Return the [x, y] coordinate for the center point of the cell that contains the specified text.  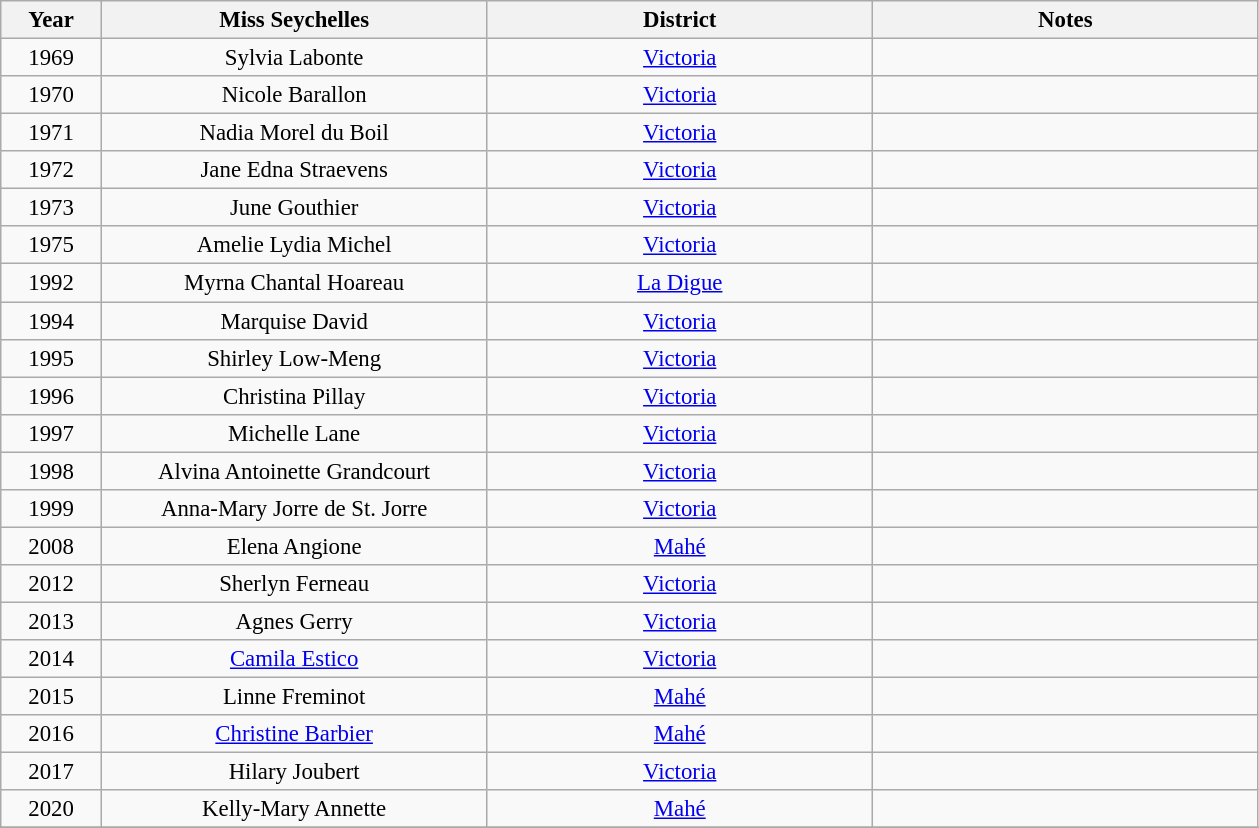
1969 [52, 58]
1975 [52, 245]
2014 [52, 659]
Michelle Lane [294, 433]
1995 [52, 358]
Year [52, 20]
Miss Seychelles [294, 20]
Christina Pillay [294, 396]
Nadia Morel du Boil [294, 133]
2008 [52, 546]
District [680, 20]
June Gouthier [294, 208]
Hilary Joubert [294, 772]
1998 [52, 471]
Christine Barbier [294, 734]
Agnes Gerry [294, 621]
1994 [52, 321]
Nicole Barallon [294, 95]
1972 [52, 170]
Sylvia Labonte [294, 58]
Elena Angione [294, 546]
Kelly-Mary Annette [294, 809]
Camila Estico [294, 659]
1996 [52, 396]
Shirley Low-Meng [294, 358]
2015 [52, 697]
Jane Edna Straevens [294, 170]
Notes [1066, 20]
2020 [52, 809]
2013 [52, 621]
Anna-Mary Jorre de St. Jorre [294, 509]
Amelie Lydia Michel [294, 245]
1973 [52, 208]
1999 [52, 509]
Marquise David [294, 321]
1971 [52, 133]
2017 [52, 772]
Alvina Antoinette Grandcourt [294, 471]
1992 [52, 283]
2012 [52, 584]
Myrna Chantal Hoareau [294, 283]
Sherlyn Ferneau [294, 584]
2016 [52, 734]
Linne Freminot [294, 697]
1997 [52, 433]
La Digue [680, 283]
1970 [52, 95]
